Scan for the cell matching the given text and deliver its (X, Y) coordinate at center. 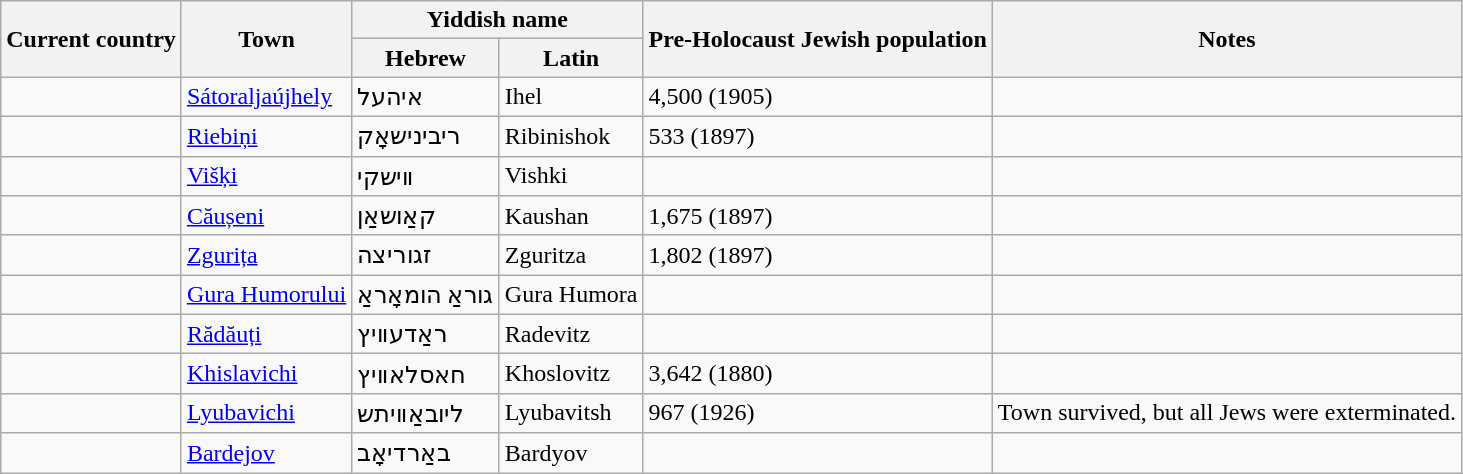
ראַדעװיץ (426, 334)
Gura Humorului (266, 295)
Rădăuți (266, 334)
Khislavichi (266, 374)
Hebrew (426, 58)
באַרדיאָב (426, 453)
Notes (1226, 39)
Gura Humora (571, 295)
Sátoraljaújhely (266, 97)
ליובאַװיתש (426, 413)
Kaushan (571, 216)
Zguritza (571, 255)
3,642 (1880) (818, 374)
967 (1926) (818, 413)
Bardyov (571, 453)
חאסלאװיץ (426, 374)
Lyubavitsh (571, 413)
Lyubavichi (266, 413)
Vishki (571, 176)
Radevitz (571, 334)
Town survived, but all Jews were exterminated. (1226, 413)
Town (266, 39)
זגוריצה (426, 255)
Riebiņi (266, 136)
קאַושאַן (426, 216)
Ihel (571, 97)
ריבינישאָק (426, 136)
Yiddish name (498, 20)
גוראַ הומאָראַ (426, 295)
Zgurița (266, 255)
Khoslovitz (571, 374)
Pre-Holocaust Jewish population (818, 39)
533 (1897) (818, 136)
Višķi (266, 176)
Latin (571, 58)
1,802 (1897) (818, 255)
4,500 (1905) (818, 97)
Căușeni (266, 216)
Bardejov (266, 453)
Current country (92, 39)
װישקי (426, 176)
Ribinishok (571, 136)
1,675 (1897) (818, 216)
איהעל (426, 97)
